Locate the cell with the specified text and output its (X, Y) center coordinate. 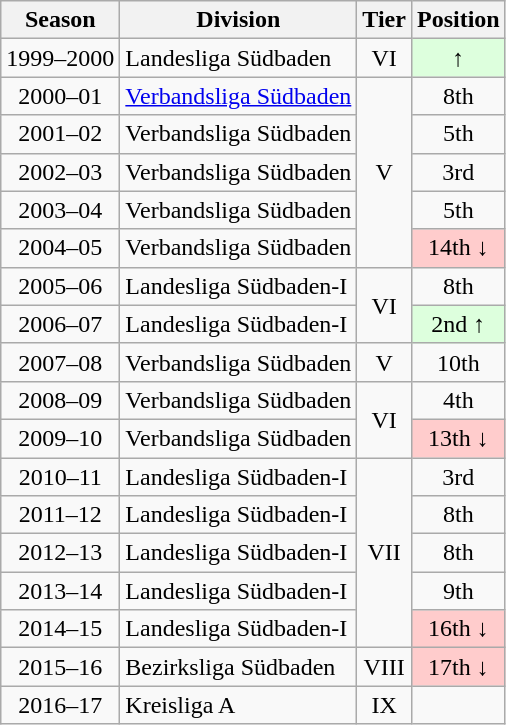
1999–2000 (60, 58)
IX (384, 705)
14th ↓ (458, 248)
2005–06 (60, 286)
2000–01 (60, 96)
10th (458, 362)
Kreisliga A (238, 705)
Bezirksliga Südbaden (238, 667)
Landesliga Südbaden (238, 58)
2011–12 (60, 515)
2015–16 (60, 667)
2009–10 (60, 438)
Position (458, 20)
2004–05 (60, 248)
2010–11 (60, 477)
Season (60, 20)
2008–09 (60, 400)
4th (458, 400)
VIII (384, 667)
2014–15 (60, 629)
2001–02 (60, 134)
2nd ↑ (458, 324)
2003–04 (60, 210)
13th ↓ (458, 438)
2002–03 (60, 172)
17th ↓ (458, 667)
VII (384, 553)
2012–13 (60, 553)
Tier (384, 20)
Division (238, 20)
2006–07 (60, 324)
16th ↓ (458, 629)
2013–14 (60, 591)
↑ (458, 58)
9th (458, 591)
2016–17 (60, 705)
2007–08 (60, 362)
